Determine the (X, Y) coordinate at the center of the cell enclosing the given text.  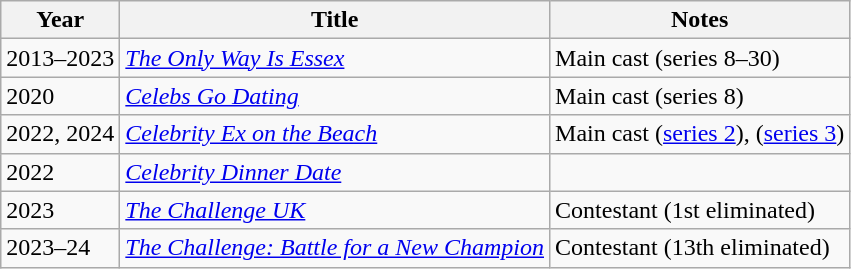
The Only Way Is Essex (335, 58)
The Challenge UK (335, 210)
Main cast (series 8) (700, 96)
The Challenge: Battle for a New Champion (335, 248)
2022 (60, 172)
2020 (60, 96)
Celebrity Ex on the Beach (335, 134)
2023 (60, 210)
Title (335, 20)
Celebs Go Dating (335, 96)
Celebrity Dinner Date (335, 172)
Main cast (series 2), (series 3) (700, 134)
Notes (700, 20)
Year (60, 20)
2013–2023 (60, 58)
2022, 2024 (60, 134)
2023–24 (60, 248)
Contestant (1st eliminated) (700, 210)
Main cast (series 8–30) (700, 58)
Contestant (13th eliminated) (700, 248)
